Return the (X, Y) coordinate for the center point of the cell that contains the specified text.  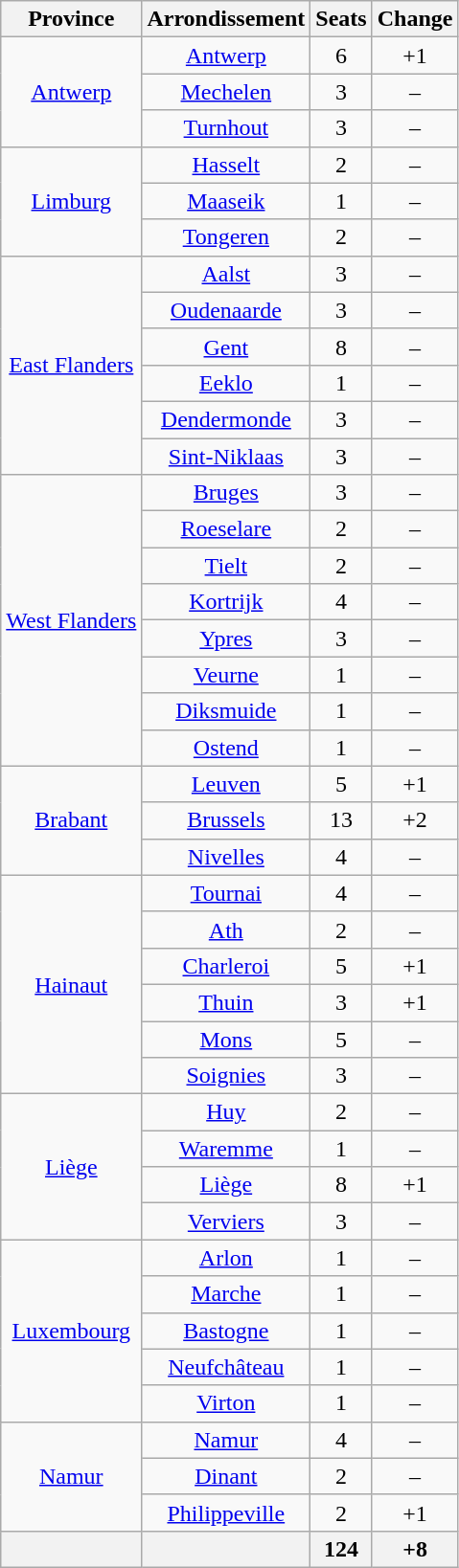
Charleroi (226, 966)
Veurne (226, 675)
Sint-Niklaas (226, 457)
Eeklo (226, 383)
Tielt (226, 566)
Thuin (226, 1002)
13 (341, 820)
Leuven (226, 784)
Marche (226, 1294)
Brussels (226, 820)
Limburg (71, 201)
Neufchâteau (226, 1367)
Mechelen (226, 92)
Hainaut (71, 984)
Arrondissement (226, 19)
Dendermonde (226, 419)
West Flanders (71, 620)
Oudenaarde (226, 310)
Philippeville (226, 1512)
Huy (226, 1112)
124 (341, 1549)
Roeselare (226, 529)
+8 (415, 1549)
Seats (341, 19)
Soignies (226, 1076)
Ath (226, 930)
Ypres (226, 638)
Kortrijk (226, 602)
Arlon (226, 1258)
Nivelles (226, 857)
Bruges (226, 493)
Tongeren (226, 237)
6 (341, 56)
Gent (226, 347)
Province (71, 19)
East Flanders (71, 365)
Change (415, 19)
Bastogne (226, 1331)
Tournai (226, 893)
Brabant (71, 820)
Ostend (226, 748)
Maaseik (226, 201)
Hasselt (226, 165)
Diksmuide (226, 711)
Luxembourg (71, 1331)
Aalst (226, 274)
+2 (415, 820)
Turnhout (226, 128)
Mons (226, 1039)
Verviers (226, 1221)
Waremme (226, 1149)
Dinant (226, 1476)
Virton (226, 1403)
